Detect which cell encompasses the target text, then output its (x, y) center coordinate. 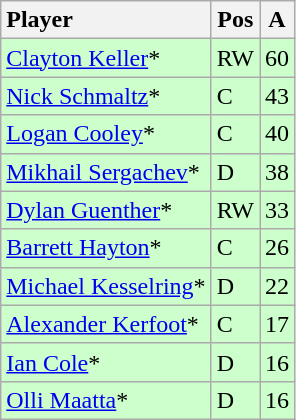
60 (278, 58)
43 (278, 96)
Clayton Keller* (106, 58)
22 (278, 286)
33 (278, 210)
40 (278, 134)
A (278, 20)
Nick Schmaltz* (106, 96)
Logan Cooley* (106, 134)
38 (278, 172)
17 (278, 324)
Mikhail Sergachev* (106, 172)
Pos (235, 20)
Alexander Kerfoot* (106, 324)
Michael Kesselring* (106, 286)
Barrett Hayton* (106, 248)
Ian Cole* (106, 362)
Player (106, 20)
Dylan Guenther* (106, 210)
26 (278, 248)
Olli Maatta* (106, 400)
